Identify which cell holds the provided text, then report its (x, y) central coordinate. 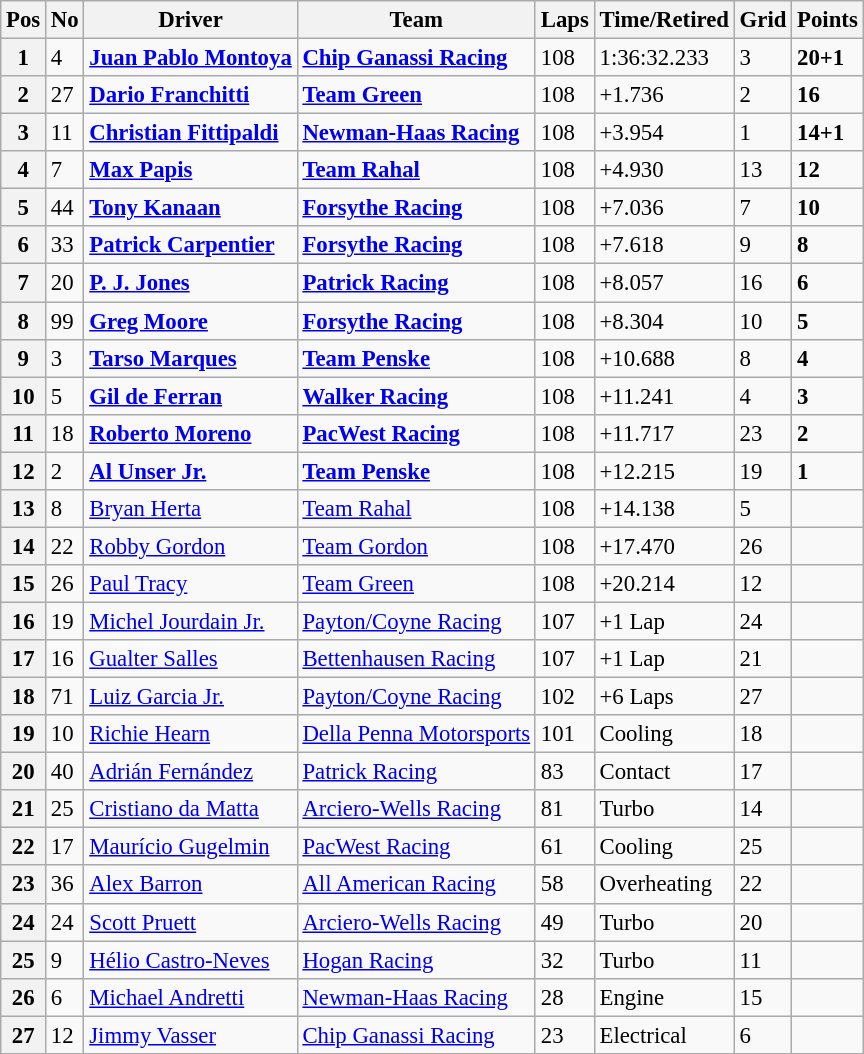
33 (65, 245)
61 (564, 847)
1:36:32.233 (664, 58)
32 (564, 960)
Robby Gordon (190, 546)
+17.470 (664, 546)
P. J. Jones (190, 283)
Points (828, 20)
Gualter Salles (190, 659)
All American Racing (416, 885)
Roberto Moreno (190, 433)
Maurício Gugelmin (190, 847)
+8.057 (664, 283)
No (65, 20)
Pos (24, 20)
Michael Andretti (190, 997)
Jimmy Vasser (190, 1035)
Michel Jourdain Jr. (190, 621)
Driver (190, 20)
40 (65, 772)
Patrick Carpentier (190, 245)
Alex Barron (190, 885)
Tarso Marques (190, 358)
Walker Racing (416, 396)
28 (564, 997)
Christian Fittipaldi (190, 133)
+11.717 (664, 433)
101 (564, 734)
Laps (564, 20)
83 (564, 772)
81 (564, 809)
+1.736 (664, 95)
49 (564, 922)
Cristiano da Matta (190, 809)
Hogan Racing (416, 960)
+11.241 (664, 396)
99 (65, 321)
Adrián Fernández (190, 772)
+10.688 (664, 358)
Al Unser Jr. (190, 471)
+20.214 (664, 584)
Engine (664, 997)
Bryan Herta (190, 509)
44 (65, 208)
36 (65, 885)
+12.215 (664, 471)
+6 Laps (664, 697)
Electrical (664, 1035)
14+1 (828, 133)
Greg Moore (190, 321)
Juan Pablo Montoya (190, 58)
Tony Kanaan (190, 208)
Overheating (664, 885)
102 (564, 697)
+14.138 (664, 509)
Hélio Castro-Neves (190, 960)
Gil de Ferran (190, 396)
+4.930 (664, 170)
Luiz Garcia Jr. (190, 697)
Team Gordon (416, 546)
Max Papis (190, 170)
Bettenhausen Racing (416, 659)
Contact (664, 772)
Time/Retired (664, 20)
Richie Hearn (190, 734)
Dario Franchitti (190, 95)
71 (65, 697)
Team (416, 20)
Della Penna Motorsports (416, 734)
58 (564, 885)
+3.954 (664, 133)
+8.304 (664, 321)
Scott Pruett (190, 922)
Grid (762, 20)
20+1 (828, 58)
+7.618 (664, 245)
+7.036 (664, 208)
Paul Tracy (190, 584)
